Determine the [X, Y] coordinate at the center of the cell enclosing the given text.  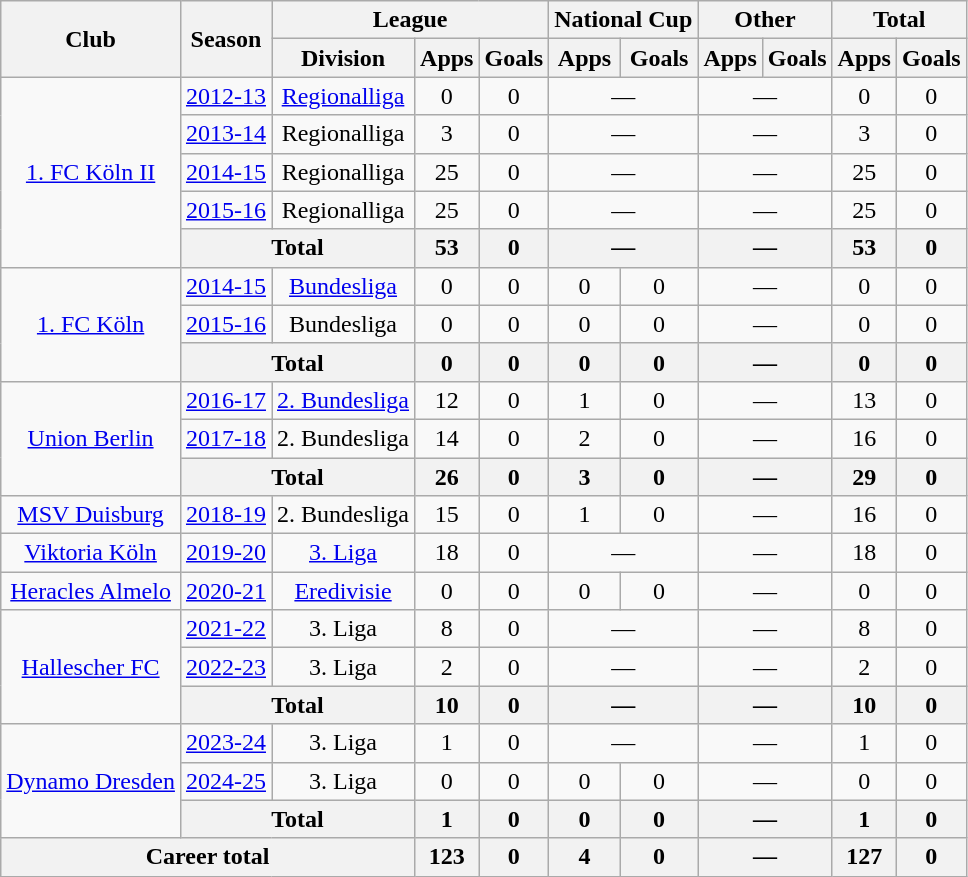
127 [864, 857]
Hallescher FC [91, 667]
Career total [208, 857]
13 [864, 400]
2016-17 [226, 400]
4 [585, 857]
1. FC Köln [91, 324]
National Cup [624, 20]
Viktoria Köln [91, 553]
1. FC Köln II [91, 172]
Season [226, 39]
Union Berlin [91, 438]
2013-14 [226, 134]
2019-20 [226, 553]
2023-24 [226, 743]
29 [864, 477]
League [410, 20]
2024-25 [226, 781]
Other [765, 20]
Division [344, 58]
2012-13 [226, 96]
15 [447, 515]
2018-19 [226, 515]
2020-21 [226, 591]
26 [447, 477]
2022-23 [226, 667]
Dynamo Dresden [91, 781]
2017-18 [226, 438]
2021-22 [226, 629]
Club [91, 39]
12 [447, 400]
MSV Duisburg [91, 515]
Heracles Almelo [91, 591]
14 [447, 438]
Eredivisie [344, 591]
123 [447, 857]
